Capture the cell that displays the provided text and extract its (X, Y) central coordinate. 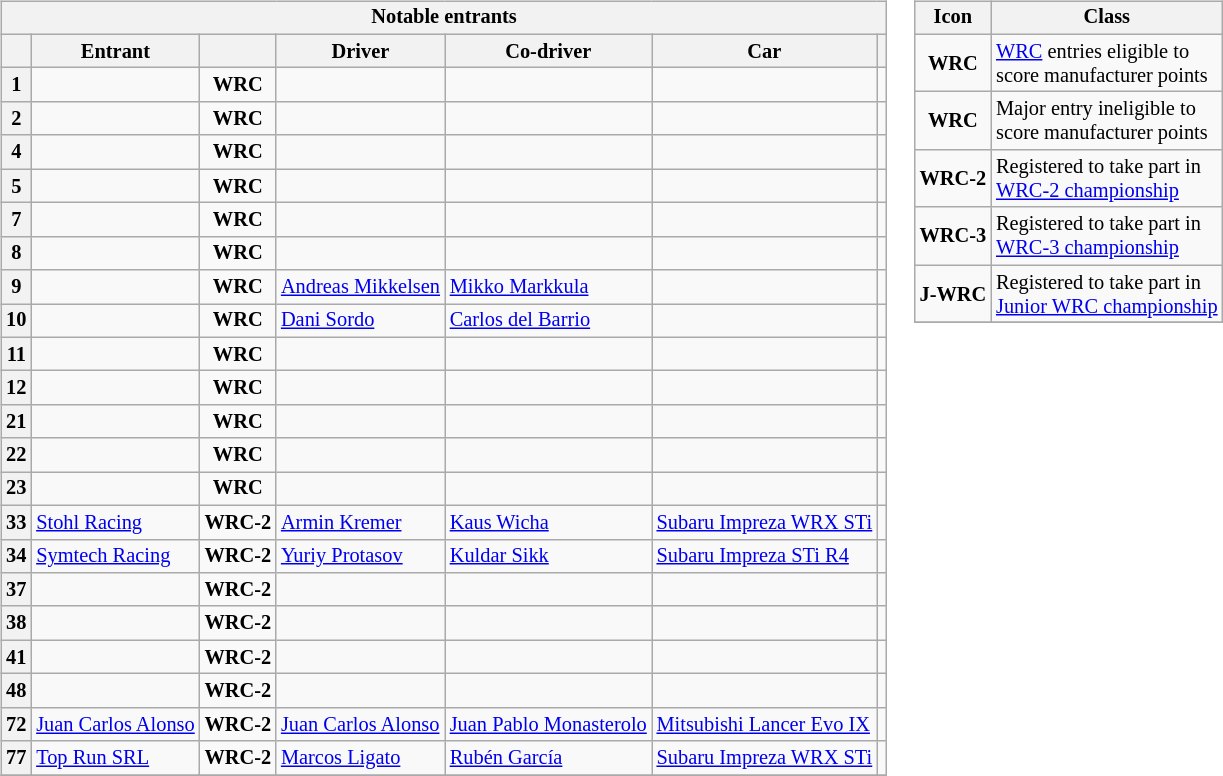
38 (16, 623)
10 (16, 321)
Kuldar Sikk (548, 556)
Stohl Racing (115, 522)
Andreas Mikkelsen (360, 287)
Mitsubishi Lancer Evo IX (764, 724)
Mikko Markkula (548, 287)
37 (16, 590)
Icon (953, 18)
Class (1106, 18)
Subaru Impreza STi R4 (764, 556)
Top Run SRL (115, 758)
11 (16, 354)
Marcos Ligato (360, 758)
72 (16, 724)
WRC entries eligible toscore manufacturer points (1106, 63)
Registered to take part inWRC-3 championship (1106, 236)
34 (16, 556)
Carlos del Barrio (548, 321)
33 (16, 522)
12 (16, 388)
Major entry ineligible toscore manufacturer points (1106, 121)
Co-driver (548, 51)
41 (16, 657)
21 (16, 422)
48 (16, 691)
77 (16, 758)
23 (16, 489)
WRC-3 (953, 236)
Kaus Wicha (548, 522)
J-WRC (953, 294)
Dani Sordo (360, 321)
Entrant (115, 51)
4 (16, 152)
Notable entrants (444, 18)
Yuriy Protasov (360, 556)
22 (16, 455)
Registered to take part inJunior WRC championship (1106, 294)
Registered to take part inWRC-2 championship (1106, 179)
7 (16, 220)
Armin Kremer (360, 522)
Juan Pablo Monasterolo (548, 724)
8 (16, 253)
5 (16, 186)
Symtech Racing (115, 556)
1 (16, 85)
Rubén García (548, 758)
Driver (360, 51)
2 (16, 119)
9 (16, 287)
Car (764, 51)
